Pinpoint the cell where the given text exists, returning its [X, Y] midpoint coordinate. 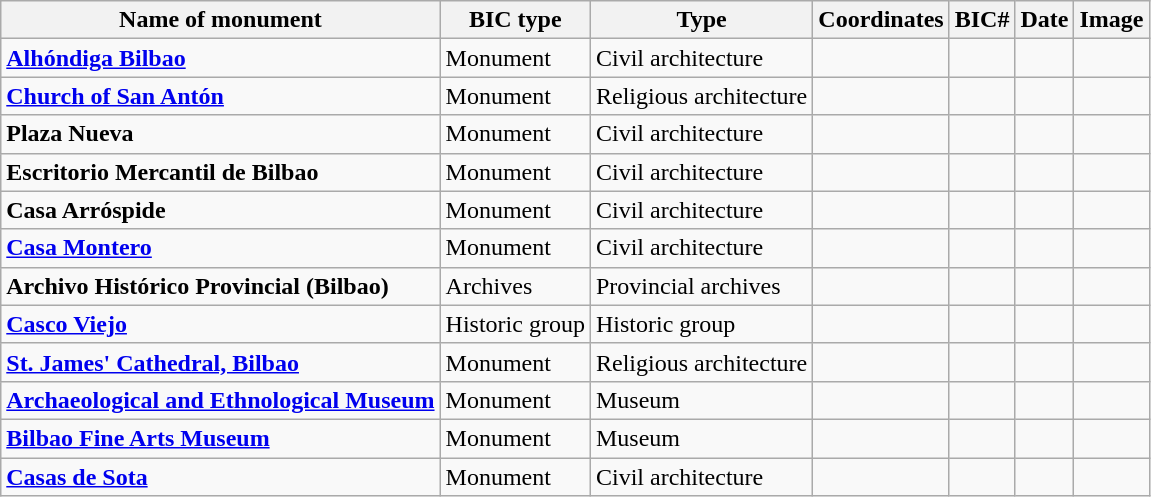
Bilbao Fine Arts Museum [220, 438]
Church of San Antón [220, 96]
BIC type [515, 20]
Archives [515, 286]
Casa Montero [220, 248]
Archivo Histórico Provincial (Bilbao) [220, 286]
Provincial archives [701, 286]
Casas de Sota [220, 477]
BIC# [982, 20]
Date [1044, 20]
Archaeological and Ethnological Museum [220, 400]
Casa Arróspide [220, 210]
Casco Viejo [220, 324]
St. James' Cathedral, Bilbao [220, 362]
Image [1112, 20]
Coordinates [881, 20]
Type [701, 20]
Alhóndiga Bilbao [220, 58]
Name of monument [220, 20]
Escritorio Mercantil de Bilbao [220, 172]
Plaza Nueva [220, 134]
